Find where the given text appears and provide that cell's center as (x, y) coordinate. 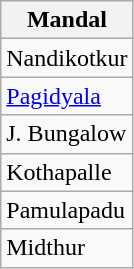
Pamulapadu (67, 210)
Kothapalle (67, 172)
Nandikotkur (67, 58)
Midthur (67, 248)
Mandal (67, 20)
J. Bungalow (67, 134)
Pagidyala (67, 96)
